Determine the [X, Y] coordinate at the center of the cell enclosing the given text.  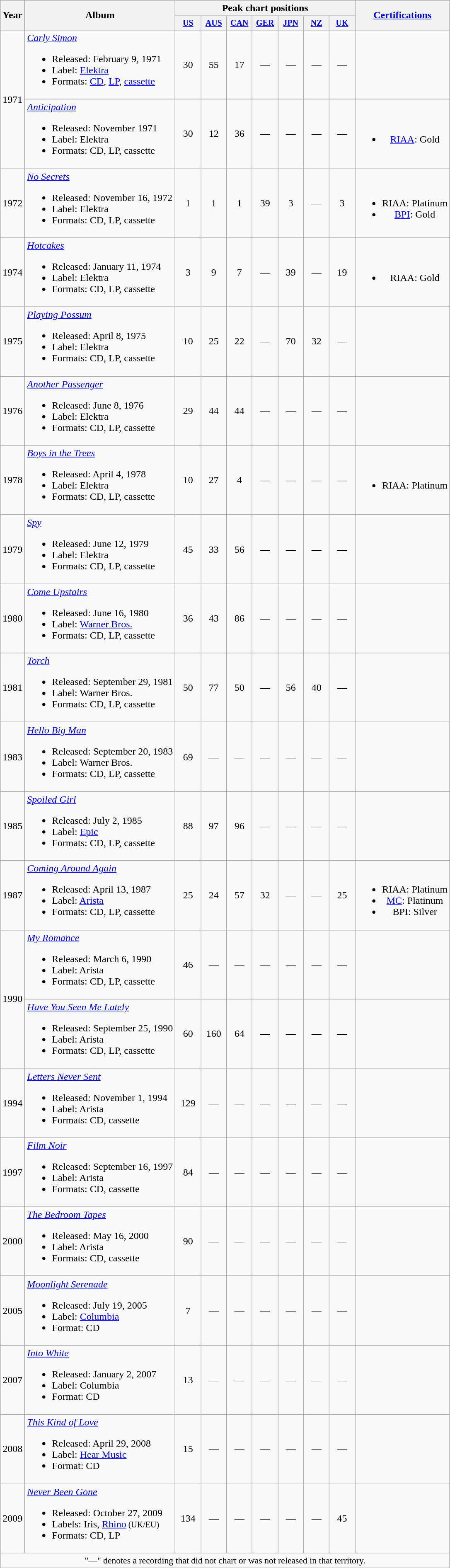
Moonlight SerenadeReleased: July 19, 2005Label: ColumbiaFormat: CD [100, 1310]
Another PassengerReleased: June 8, 1976Label: ElektraFormats: CD, LP, cassette [100, 411]
70 [291, 341]
1971 [12, 99]
1985 [12, 826]
46 [188, 965]
60 [188, 1033]
Year [12, 15]
RIAA: PlatinumBPI: Gold [403, 203]
JPN [291, 23]
2009 [12, 1518]
1972 [12, 203]
64 [240, 1033]
AUS [214, 23]
96 [240, 826]
84 [188, 1172]
Album [100, 15]
86 [240, 618]
Into WhiteReleased: January 2, 2007Label: ColumbiaFormat: CD [100, 1380]
Playing PossumReleased: April 8, 1975Label: ElektraFormats: CD, LP, cassette [100, 341]
15 [188, 1449]
1979 [12, 549]
129 [188, 1103]
43 [214, 618]
"—" denotes a recording that did not chart or was not released in that territory. [225, 1561]
This Kind of LoveReleased: April 29, 2008Label: Hear MusicFormat: CD [100, 1449]
UK [342, 23]
2000 [12, 1241]
134 [188, 1518]
Letters Never SentReleased: November 1, 1994Label: AristaFormats: CD, cassette [100, 1103]
US [188, 23]
1983 [12, 757]
12 [214, 133]
Coming Around AgainReleased: April 13, 1987Label: AristaFormats: CD, LP, cassette [100, 895]
My RomanceReleased: March 6, 1990Label: AristaFormats: CD, LP, cassette [100, 965]
1994 [12, 1103]
1974 [12, 272]
97 [214, 826]
Film NoirReleased: September 16, 1997Label: AristaFormats: CD, cassette [100, 1172]
HotcakesReleased: January 11, 1974Label: ElektraFormats: CD, LP, cassette [100, 272]
TorchReleased: September 29, 1981Label: Warner Bros.Formats: CD, LP, cassette [100, 688]
Peak chart positions [265, 8]
33 [214, 549]
SpyReleased: June 12, 1979Label: ElektraFormats: CD, LP, cassette [100, 549]
69 [188, 757]
1981 [12, 688]
29 [188, 411]
17 [240, 65]
160 [214, 1033]
2005 [12, 1310]
2007 [12, 1380]
4 [240, 480]
Hello Big ManReleased: September 20, 1983Label: Warner Bros.Formats: CD, LP, cassette [100, 757]
88 [188, 826]
Spoiled GirlReleased: July 2, 1985Label: EpicFormats: CD, LP, cassette [100, 826]
1990 [12, 999]
1987 [12, 895]
77 [214, 688]
57 [240, 895]
27 [214, 480]
40 [317, 688]
1978 [12, 480]
9 [214, 272]
22 [240, 341]
1980 [12, 618]
2008 [12, 1449]
1976 [12, 411]
NZ [317, 23]
No SecretsReleased: November 16, 1972Label: ElektraFormats: CD, LP, cassette [100, 203]
Have You Seen Me LatelyReleased: September 25, 1990Label: AristaFormats: CD, LP, cassette [100, 1033]
Never Been GoneReleased: October 27, 2009Labels: Iris, Rhino (UK/EU)Formats: CD, LP [100, 1518]
1975 [12, 341]
AnticipationReleased: November 1971Label: ElektraFormats: CD, LP, cassette [100, 133]
Boys in the TreesReleased: April 4, 1978Label: ElektraFormats: CD, LP, cassette [100, 480]
24 [214, 895]
1997 [12, 1172]
19 [342, 272]
GER [265, 23]
RIAA: Platinum [403, 480]
13 [188, 1380]
The Bedroom TapesReleased: May 16, 2000Label: AristaFormats: CD, cassette [100, 1241]
CAN [240, 23]
RIAA: PlatinumMC: PlatinumBPI: Silver [403, 895]
Come UpstairsReleased: June 16, 1980Label: Warner Bros.Formats: CD, LP, cassette [100, 618]
Certifications [403, 15]
55 [214, 65]
90 [188, 1241]
Carly SimonReleased: February 9, 1971Label: ElektraFormats: CD, LP, cassette [100, 65]
